Return the [X, Y] coordinate for the center point of the cell that contains the specified text.  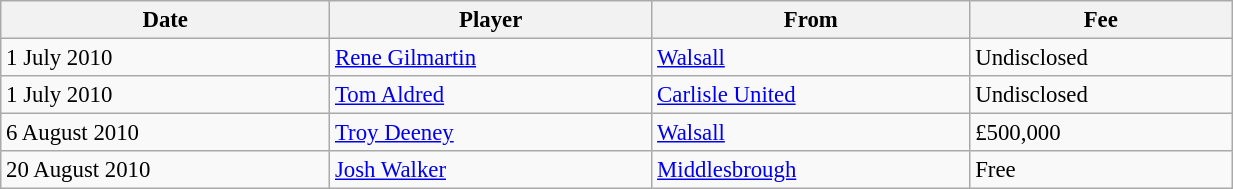
Tom Aldred [491, 95]
From [811, 20]
Middlesbrough [811, 170]
6 August 2010 [166, 133]
Fee [1101, 20]
Date [166, 20]
Rene Gilmartin [491, 58]
20 August 2010 [166, 170]
Player [491, 20]
Troy Deeney [491, 133]
Josh Walker [491, 170]
Carlisle United [811, 95]
£500,000 [1101, 133]
Free [1101, 170]
